Detect which cell encompasses the target text, then output its [X, Y] center coordinate. 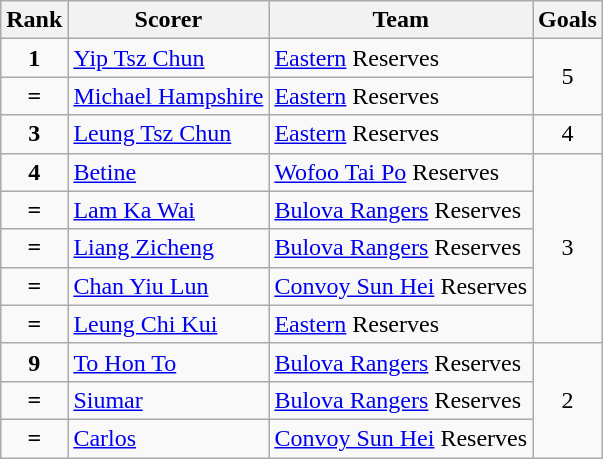
2 [568, 400]
Chan Yiu Lun [168, 286]
Rank [34, 20]
Goals [568, 20]
Wofoo Tai Po Reserves [401, 172]
Scorer [168, 20]
Lam Ka Wai [168, 210]
To Hon To [168, 362]
Siumar [168, 400]
5 [568, 77]
Leung Chi Kui [168, 324]
Betine [168, 172]
1 [34, 58]
Carlos [168, 438]
Liang Zicheng [168, 248]
9 [34, 362]
Team [401, 20]
Michael Hampshire [168, 96]
Yip Tsz Chun [168, 58]
Leung Tsz Chun [168, 134]
